Pinpoint the cell where the given text exists, returning its (X, Y) midpoint coordinate. 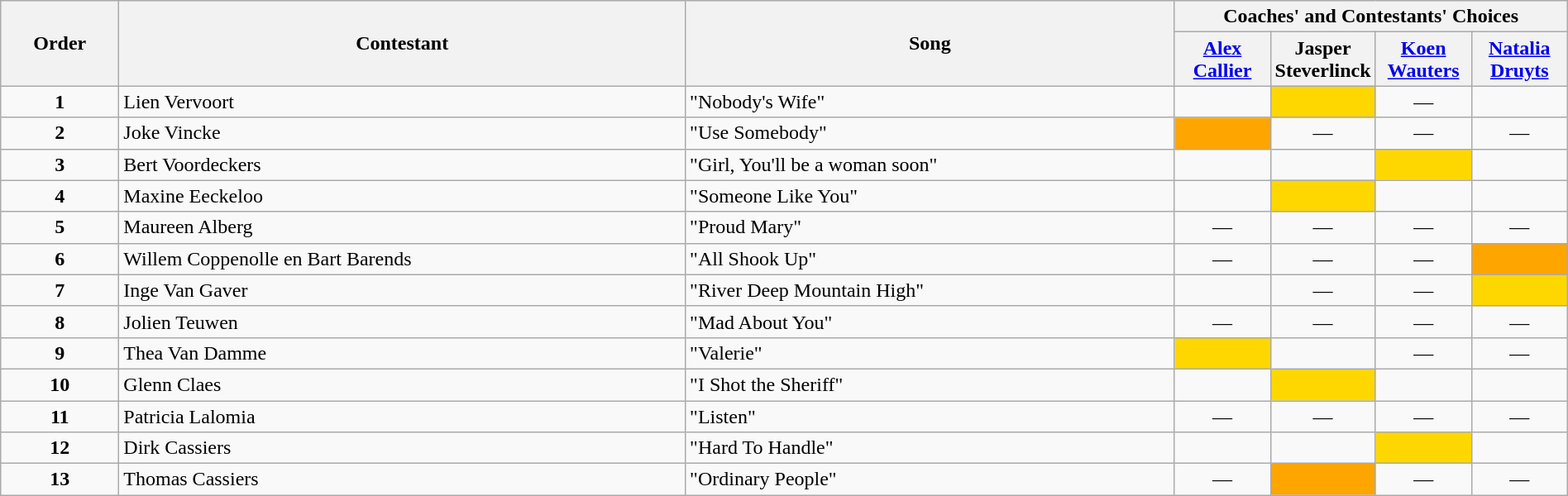
Dirk Cassiers (402, 448)
"Nobody's Wife" (930, 102)
10 (60, 384)
"All Shook Up" (930, 259)
5 (60, 227)
Natalia Druyts (1519, 60)
Coaches' and Contestants' Choices (1371, 17)
Thomas Cassiers (402, 479)
1 (60, 102)
11 (60, 416)
"Girl, You'll be a woman soon" (930, 165)
"Use Somebody" (930, 133)
Joke Vincke (402, 133)
8 (60, 322)
12 (60, 448)
Glenn Claes (402, 384)
"Proud Mary" (930, 227)
"Someone Like You" (930, 196)
Song (930, 43)
Contestant (402, 43)
Jolien Teuwen (402, 322)
Lien Vervoort (402, 102)
"River Deep Mountain High" (930, 290)
Maureen Alberg (402, 227)
Jasper Steverlinck (1323, 60)
Patricia Lalomia (402, 416)
Willem Coppenolle en Bart Barends (402, 259)
Koen Wauters (1423, 60)
7 (60, 290)
"Mad About You" (930, 322)
"Hard To Handle" (930, 448)
Inge Van Gaver (402, 290)
2 (60, 133)
"Valerie" (930, 353)
4 (60, 196)
Order (60, 43)
Bert Voordeckers (402, 165)
9 (60, 353)
"Ordinary People" (930, 479)
Alex Callier (1222, 60)
"I Shot the Sheriff" (930, 384)
3 (60, 165)
Maxine Eeckeloo (402, 196)
6 (60, 259)
13 (60, 479)
Thea Van Damme (402, 353)
"Listen" (930, 416)
